From the cell containing the given text, extract its center point as (x, y) coordinate. 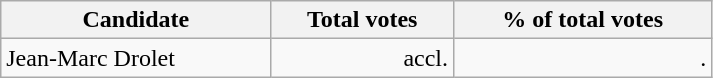
% of total votes (583, 20)
Candidate (136, 20)
Jean-Marc Drolet (136, 58)
. (583, 58)
accl. (362, 58)
Total votes (362, 20)
